Detect which cell encompasses the target text, then output its (X, Y) center coordinate. 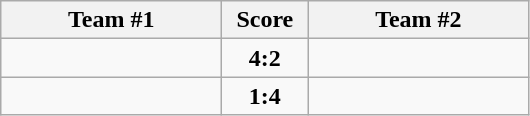
1:4 (265, 96)
Team #2 (418, 20)
4:2 (265, 58)
Team #1 (112, 20)
Score (265, 20)
